Identify which cell holds the provided text, then report its (X, Y) central coordinate. 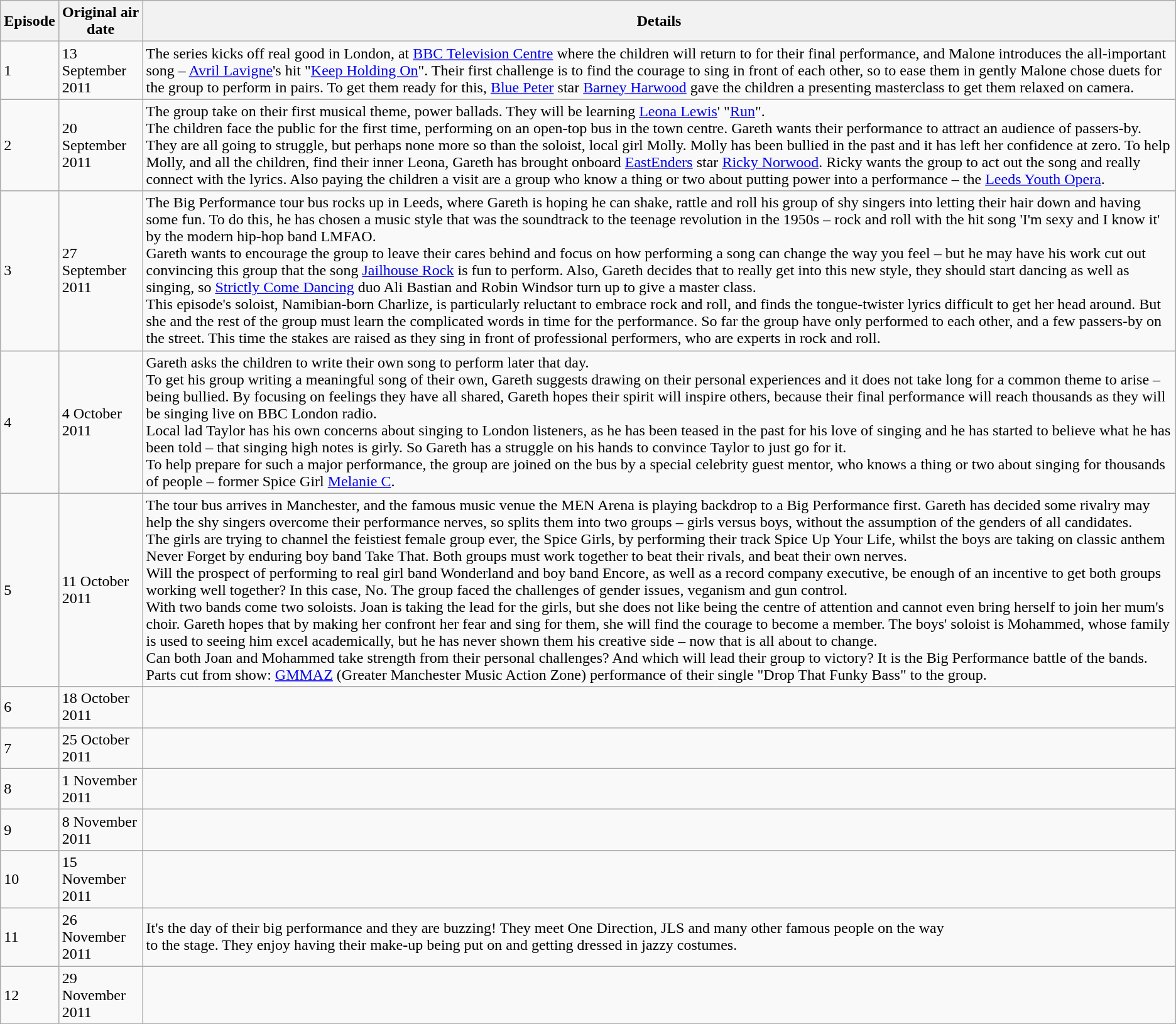
8 (30, 789)
Episode (30, 21)
11 October 2011 (101, 590)
12 (30, 995)
2 (30, 145)
7 (30, 748)
4 (30, 422)
1 November 2011 (101, 789)
26 November 2011 (101, 937)
25 October 2011 (101, 748)
29 November 2011 (101, 995)
3 (30, 271)
18 October 2011 (101, 707)
15 November 2011 (101, 879)
27 September 2011 (101, 271)
Original air date (101, 21)
5 (30, 590)
8 November 2011 (101, 829)
20 September 2011 (101, 145)
10 (30, 879)
9 (30, 829)
4 October 2011 (101, 422)
13 September 2011 (101, 70)
11 (30, 937)
1 (30, 70)
6 (30, 707)
Details (659, 21)
